Extract the [X, Y] coordinate from the center of the cell holding the provided text.  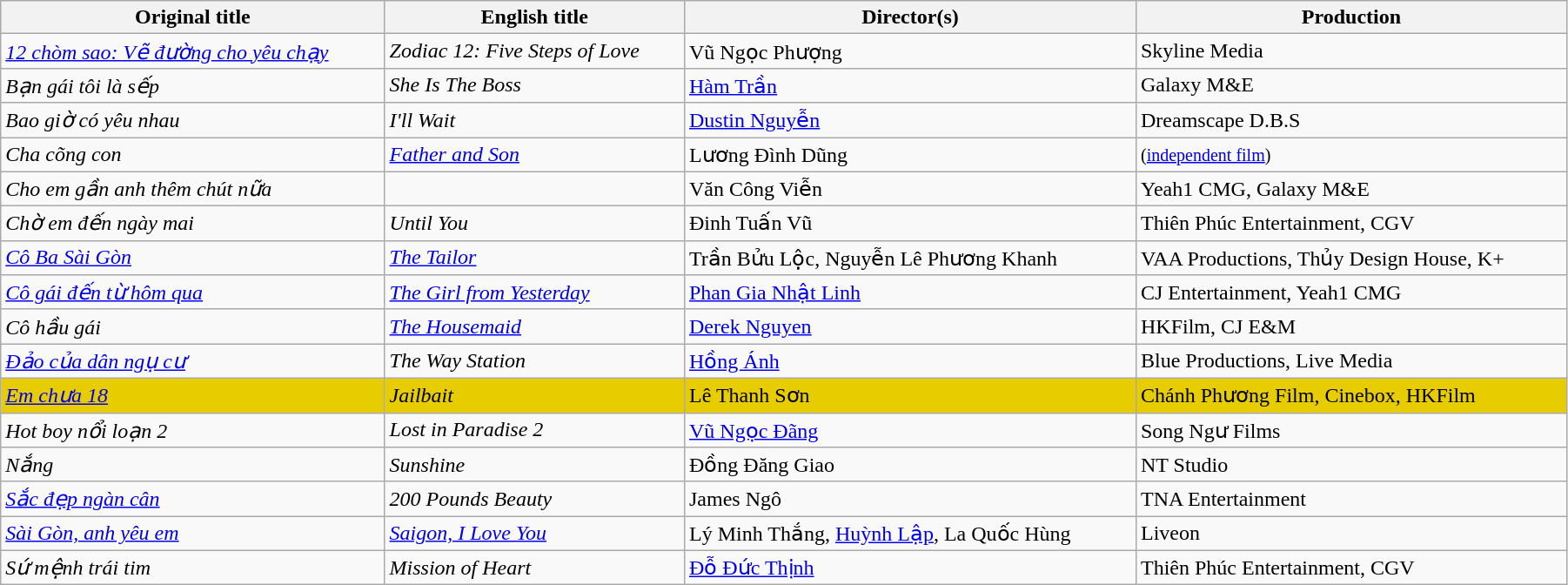
English title [534, 17]
Song Ngư Films [1350, 430]
She Is The Boss [534, 85]
Chờ em đến ngày mai [193, 224]
HKFilm, CJ E&M [1350, 326]
VAA Productions, Thủy Design House, K+ [1350, 258]
Skyline Media [1350, 51]
Đảo của dân ngụ cư [193, 361]
Director(s) [910, 17]
Lương Đình Dũng [910, 155]
Jailbait [534, 395]
Văn Công Viễn [910, 189]
Sắc đẹp ngàn cân [193, 499]
Cô Ba Sài Gòn [193, 258]
Hot boy nổi loạn 2 [193, 430]
Nắng [193, 465]
Dreamscape D.B.S [1350, 120]
Cho em gần anh thêm chút nữa [193, 189]
Bao giờ có yêu nhau [193, 120]
Cha cõng con [193, 155]
Vũ Ngọc Đãng [910, 430]
NT Studio [1350, 465]
200 Pounds Beauty [534, 499]
(independent film) [1350, 155]
Đồng Đăng Giao [910, 465]
Original title [193, 17]
Mission of Heart [534, 568]
The Girl from Yesterday [534, 292]
Lê Thanh Sơn [910, 395]
Blue Productions, Live Media [1350, 361]
Sứ mệnh trái tim [193, 568]
The Tailor [534, 258]
Cô hầu gái [193, 326]
Derek Nguyen [910, 326]
Dustin Nguyễn [910, 120]
Sài Gòn, anh yêu em [193, 534]
Father and Son [534, 155]
Em chưa 18 [193, 395]
Sunshine [534, 465]
Đinh Tuấn Vũ [910, 224]
Đỗ Đức Thịnh [910, 568]
Zodiac 12: Five Steps of Love [534, 51]
Vũ Ngọc Phượng [910, 51]
Lý Minh Thắng, Huỳnh Lập, La Quốc Hùng [910, 534]
Trần Bửu Lộc, Nguyễn Lê Phương Khanh [910, 258]
Bạn gái tôi là sếp [193, 85]
Chánh Phương Film, Cinebox, HKFilm [1350, 395]
Hàm Trần [910, 85]
Hồng Ánh [910, 361]
I'll Wait [534, 120]
Cô gái đến từ hôm qua [193, 292]
Lost in Paradise 2 [534, 430]
Phan Gia Nhật Linh [910, 292]
Galaxy M&E [1350, 85]
Until You [534, 224]
The Way Station [534, 361]
Production [1350, 17]
Yeah1 CMG, Galaxy M&E [1350, 189]
12 chòm sao: Vẽ đường cho yêu chạy [193, 51]
The Housemaid [534, 326]
Liveon [1350, 534]
Saigon, I Love You [534, 534]
James Ngô [910, 499]
CJ Entertainment, Yeah1 CMG [1350, 292]
TNA Entertainment [1350, 499]
